Return [X, Y] of the center of cell containing provided text 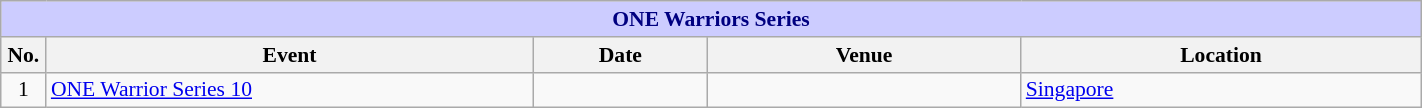
Event [290, 55]
Venue [864, 55]
Date [620, 55]
Location [1221, 55]
Singapore [1221, 90]
ONE Warrior Series 10 [290, 90]
ONE Warriors Series [711, 19]
No. [24, 55]
1 [24, 90]
